Provide the [X, Y] coordinate of the cell's center where the given text is located.  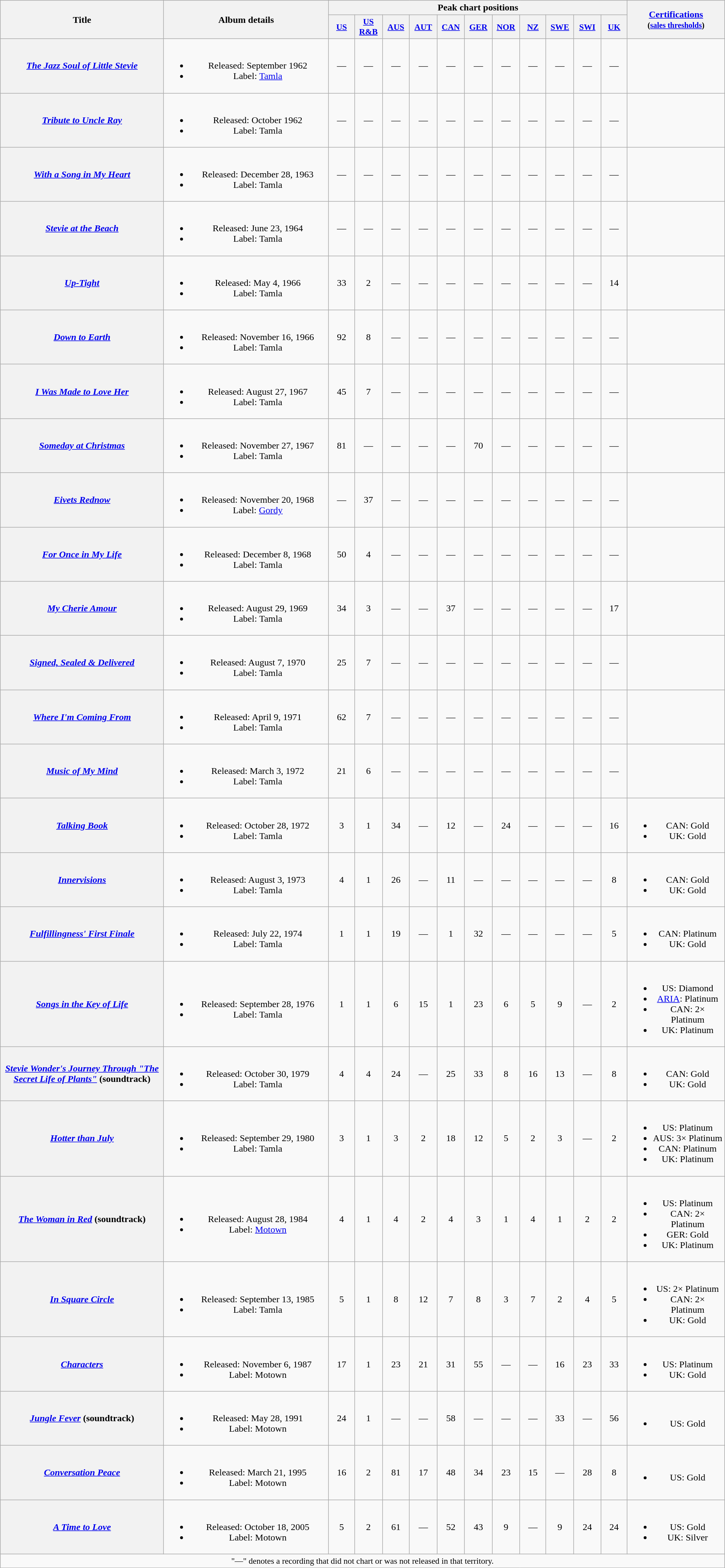
Released: August 28, 1984Label: Motown [246, 1219]
Released: August 29, 1969Label: Tamla [246, 609]
I Was Made to Love Her [82, 391]
Released: April 9, 1971Label: Tamla [246, 717]
US: PlatinumCAN: 2× PlatinumGER: GoldUK: Platinum [676, 1219]
US: DiamondARIA: PlatinumCAN: 2× PlatinumUK: Platinum [676, 1004]
My Cherie Amour [82, 609]
Released: December 28, 1963Label: Tamla [246, 174]
Stevie at the Beach [82, 229]
Title [82, 19]
50 [342, 554]
Released: November 16, 1966Label: Tamla [246, 337]
32 [479, 934]
US: PlatinumUK: Gold [676, 1364]
Down to Earth [82, 337]
SWE [560, 27]
A Time to Love [82, 1527]
Up-Tight [82, 283]
Released: September 29, 1980Label: Tamla [246, 1138]
Innervisions [82, 880]
Released: August 3, 1973Label: Tamla [246, 880]
Released: July 22, 1974Label: Tamla [246, 934]
AUS [396, 27]
Released: September 28, 1976Label: Tamla [246, 1004]
Released: May 4, 1966Label: Tamla [246, 283]
Released: November 27, 1967Label: Tamla [246, 445]
Released: October 28, 1972Label: Tamla [246, 825]
AUT [423, 27]
62 [342, 717]
55 [479, 1364]
US [342, 27]
14 [614, 283]
Where I'm Coming From [82, 717]
Released: October 1962Label: Tamla [246, 120]
Released: March 3, 1972Label: Tamla [246, 771]
Peak chart positions [478, 8]
Certifications(sales thresholds) [676, 19]
Released: November 6, 1987Label: Motown [246, 1364]
Released: October 30, 1979Label: Tamla [246, 1074]
Signed, Sealed & Delivered [82, 663]
92 [342, 337]
UK [614, 27]
Characters [82, 1364]
Music of My Mind [82, 771]
"—" denotes a recording that did not chart or was not released in that territory. [362, 1561]
11 [451, 880]
Someday at Christmas [82, 445]
Released: September 13, 1985Label: Tamla [246, 1299]
56 [614, 1418]
Released: September 1962Label: Tamla [246, 66]
31 [451, 1364]
48 [451, 1472]
Conversation Peace [82, 1472]
Released: June 23, 1964Label: Tamla [246, 229]
61 [396, 1527]
USR&B [369, 27]
CAN [451, 27]
US: PlatinumAUS: 3× PlatinumCAN: PlatinumUK: Platinum [676, 1138]
70 [479, 445]
Released: August 7, 1970Label: Tamla [246, 663]
CAN: PlatinumUK: Gold [676, 934]
Released: August 27, 1967Label: Tamla [246, 391]
Released: November 20, 1968Label: Gordy [246, 500]
SWI [587, 27]
US: 2× PlatinumCAN: 2× PlatinumUK: Gold [676, 1299]
13 [560, 1074]
Released: December 8, 1968Label: Tamla [246, 554]
Stevie Wonder's Journey Through "The Secret Life of Plants" (soundtrack) [82, 1074]
Jungle Fever (soundtrack) [82, 1418]
Fulfillingness' First Finale [82, 934]
Songs in the Key of Life [82, 1004]
US: GoldUK: Silver [676, 1527]
Tribute to Uncle Ray [82, 120]
Released: May 28, 1991Label: Motown [246, 1418]
58 [451, 1418]
The Woman in Red (soundtrack) [82, 1219]
Album details [246, 19]
Eivets Rednow [82, 500]
Hotter than July [82, 1138]
19 [396, 934]
18 [451, 1138]
26 [396, 880]
GER [479, 27]
28 [587, 1472]
45 [342, 391]
Released: March 21, 1995Label: Motown [246, 1472]
43 [479, 1527]
Talking Book [82, 825]
In Square Circle [82, 1299]
For Once in My Life [82, 554]
With a Song in My Heart [82, 174]
Released: October 18, 2005Label: Motown [246, 1527]
NZ [533, 27]
NOR [506, 27]
The Jazz Soul of Little Stevie [82, 66]
52 [451, 1527]
